For the text-containing cell, return its midpoint in (X, Y) coordinate format. 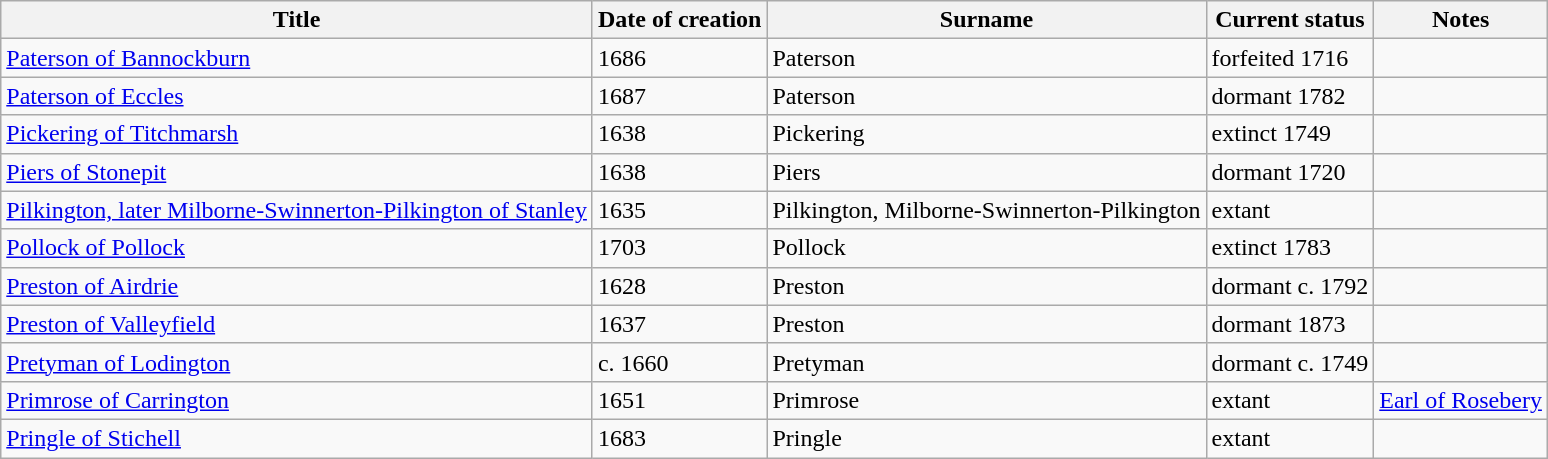
Title (297, 20)
Paterson of Bannockburn (297, 58)
Date of creation (680, 20)
Pilkington, Milborne-Swinnerton-Pilkington (986, 210)
1651 (680, 400)
Pickering (986, 134)
Piers of Stonepit (297, 172)
1687 (680, 96)
1635 (680, 210)
1637 (680, 324)
1628 (680, 286)
Preston of Airdrie (297, 286)
dormant 1873 (1290, 324)
dormant c. 1792 (1290, 286)
Primrose of Carrington (297, 400)
c. 1660 (680, 362)
1703 (680, 248)
Pollock of Pollock (297, 248)
extinct 1749 (1290, 134)
Paterson of Eccles (297, 96)
Piers (986, 172)
Pretyman of Lodington (297, 362)
Primrose (986, 400)
dormant 1782 (1290, 96)
Surname (986, 20)
Pretyman (986, 362)
Pollock (986, 248)
Notes (1461, 20)
Earl of Rosebery (1461, 400)
Pilkington, later Milborne-Swinnerton-Pilkington of Stanley (297, 210)
extinct 1783 (1290, 248)
1683 (680, 438)
Preston of Valleyfield (297, 324)
Pringle of Stichell (297, 438)
Current status (1290, 20)
dormant c. 1749 (1290, 362)
Pringle (986, 438)
1686 (680, 58)
dormant 1720 (1290, 172)
Pickering of Titchmarsh (297, 134)
forfeited 1716 (1290, 58)
